Search for the cell housing the specified text and yield its [X, Y] center coordinate. 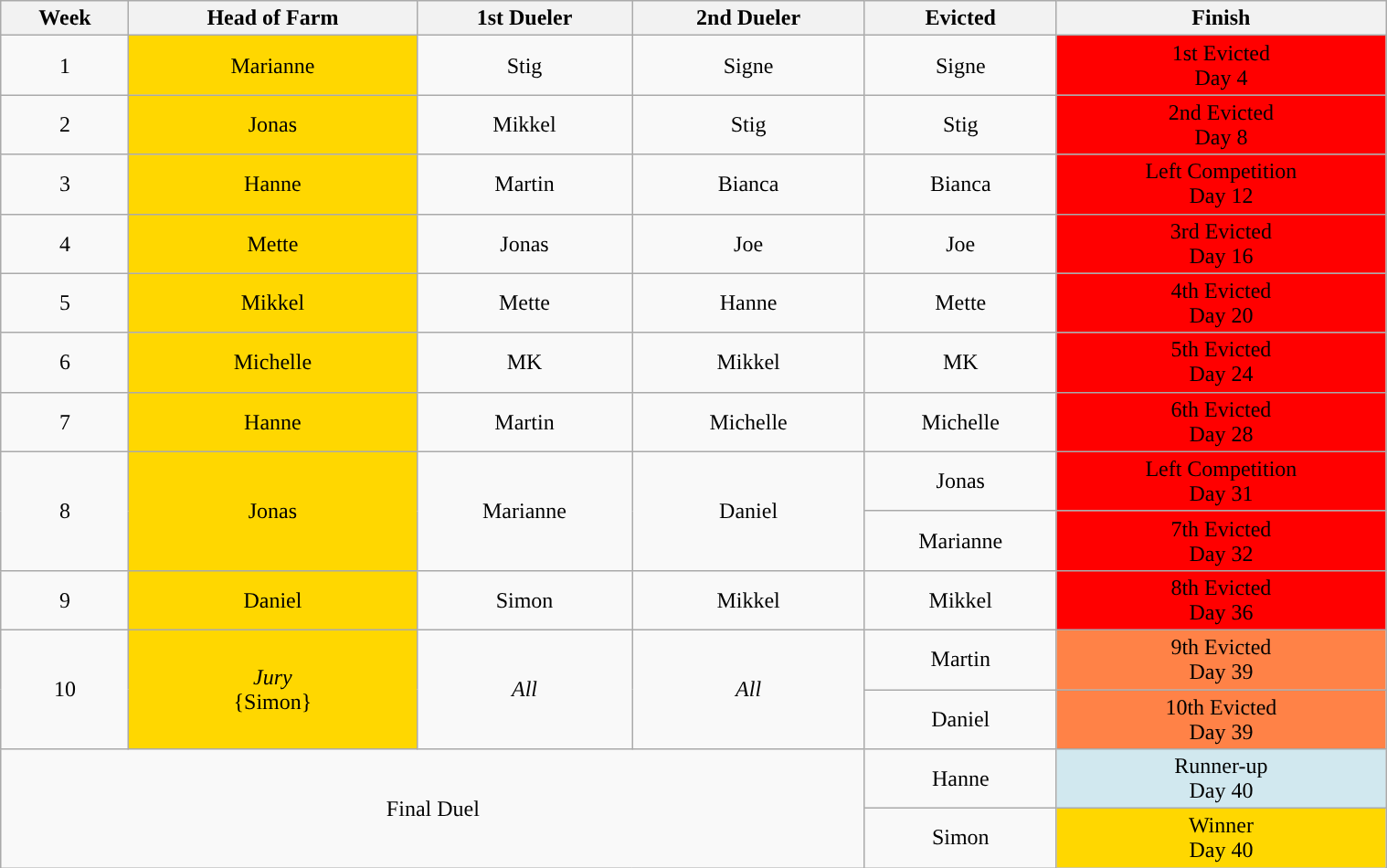
Final Duel [433, 809]
2 [64, 124]
6 [64, 362]
Left CompetitionDay 31 [1221, 481]
Runner-upDay 40 [1221, 778]
7 [64, 422]
10 [64, 689]
8 [64, 511]
1st EvictedDay 4 [1221, 66]
4th EvictedDay 20 [1221, 303]
Head of Farm [273, 18]
5th EvictedDay 24 [1221, 362]
2nd Dueler [749, 18]
6th EvictedDay 28 [1221, 422]
2nd EvictedDay 8 [1221, 124]
Finish [1221, 18]
1st Dueler [524, 18]
8th EvictedDay 36 [1221, 599]
Left CompetitionDay 12 [1221, 185]
1 [64, 66]
7th EvictedDay 32 [1221, 541]
Jury{Simon} [273, 689]
Week [64, 18]
9th EvictedDay 39 [1221, 660]
WinnerDay 40 [1221, 839]
10th EvictedDay 39 [1221, 718]
9 [64, 599]
Evicted [960, 18]
4 [64, 243]
5 [64, 303]
3 [64, 185]
3rd EvictedDay 16 [1221, 243]
